Identify which cell holds the provided text, then report its (X, Y) central coordinate. 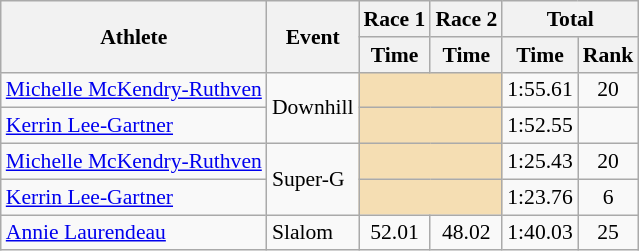
Race 2 (466, 19)
Annie Laurendeau (134, 233)
1:23.76 (540, 197)
1:40.03 (540, 233)
6 (608, 197)
25 (608, 233)
Race 1 (395, 19)
Super-G (313, 180)
Athlete (134, 36)
52.01 (395, 233)
Downhill (313, 108)
Event (313, 36)
1:52.55 (540, 126)
1:55.61 (540, 90)
1:25.43 (540, 162)
Total (570, 19)
48.02 (466, 233)
Rank (608, 55)
Slalom (313, 233)
